Capture the cell that displays the provided text and extract its (X, Y) central coordinate. 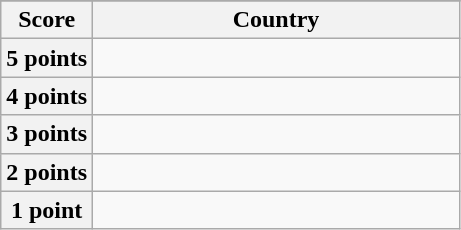
4 points (47, 96)
2 points (47, 172)
1 point (47, 210)
5 points (47, 58)
Score (47, 20)
3 points (47, 134)
Country (276, 20)
